From the cell containing the given text, extract its center point as [X, Y] coordinate. 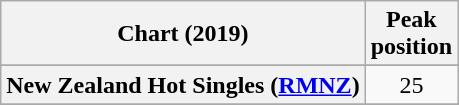
Peakposition [411, 34]
25 [411, 85]
Chart (2019) [183, 34]
New Zealand Hot Singles (RMNZ) [183, 85]
